Capture the cell that displays the provided text and extract its [X, Y] central coordinate. 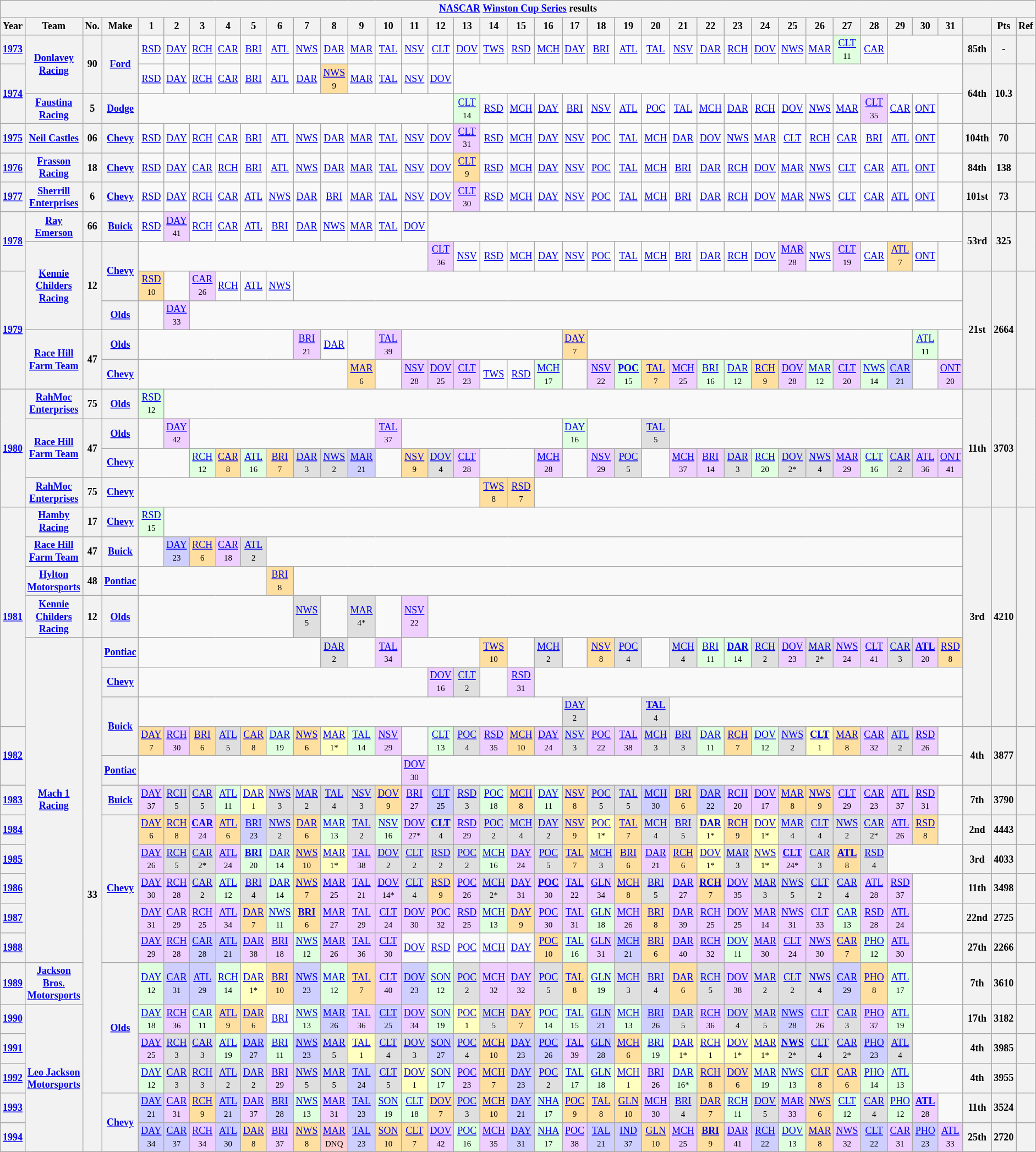
31 [951, 26]
GLN31 [601, 948]
DAR22 [710, 800]
1976 [13, 168]
NWS24 [847, 652]
CAR6 [847, 1078]
ATL20 [925, 652]
DOV11 [738, 948]
CLT23 [467, 374]
TAL1 [361, 1049]
TAL24 [361, 1078]
30 [925, 26]
NWS3 [279, 800]
CLT5 [388, 1078]
Ford [120, 64]
BRI10 [279, 983]
DOV13 [792, 1137]
Neil Castles [54, 138]
DAY33 [177, 315]
ATL26 [900, 830]
DAR8 [253, 1137]
NWS8 [307, 1137]
3 [202, 26]
29 [900, 26]
TAL37 [388, 434]
1974 [13, 94]
DOV5 [765, 1108]
DAY9 [521, 918]
1994 [13, 1137]
DAY6 [151, 830]
NWS2* [792, 1049]
DOV42 [441, 1137]
48 [92, 581]
POC3 [467, 1108]
POC18 [494, 800]
POC14 [549, 1019]
17th [977, 1019]
1983 [13, 800]
CLT1 [820, 741]
1986 [13, 888]
MAR6 [361, 374]
DOV14* [388, 888]
RSD26 [925, 741]
GLN34 [601, 888]
Jackson Bros. Motorsports [54, 983]
84th [977, 168]
NWS12 [307, 948]
RSD28 [874, 918]
POC1 [467, 1019]
CLT33 [820, 918]
CLT12 [847, 1108]
27th [977, 948]
Leo Jackson Motorsports [54, 1078]
3524 [1004, 1108]
CLT18 [414, 1108]
1981 [13, 617]
GLN21 [601, 1019]
CAR28 [202, 948]
CLT11 [847, 50]
2664 [1004, 330]
53rd [977, 241]
1991 [13, 1049]
1979 [13, 330]
DOV2 [388, 859]
SON27 [441, 1049]
CLT36 [441, 256]
CAR37 [177, 1137]
CLT31 [467, 138]
DAY29 [151, 948]
DAY18 [151, 1019]
CAR32 [874, 741]
PHO37 [874, 1019]
TAL15 [575, 1019]
DAR16* [683, 1078]
Ref [1026, 26]
POC10 [549, 948]
MCH7 [494, 1078]
3610 [1004, 983]
DAY30 [151, 888]
ATL7 [900, 256]
RSD29 [467, 830]
RSD37 [900, 888]
MCH37 [683, 463]
1988 [13, 948]
Year [13, 26]
MAR31 [334, 1108]
1992 [13, 1078]
NWS32 [847, 1137]
25th [977, 1137]
NWS7 [307, 888]
DOV9 [388, 800]
CLT40 [388, 983]
10 [388, 26]
DAY16 [575, 434]
RCH2 [765, 652]
BRI7 [279, 463]
10.3 [1004, 94]
ATL4 [900, 1049]
ONT41 [951, 463]
MAR14 [765, 918]
ATL34 [228, 918]
Frasson Racing [54, 168]
NWS14 [874, 374]
3703 [1004, 448]
MAR19 [765, 1078]
MAR33 [792, 1108]
1993 [13, 1108]
ATL5 [228, 741]
DAR11 [710, 741]
1975 [13, 138]
85th [977, 50]
3498 [1004, 888]
25 [792, 26]
DAR21 [656, 859]
4210 [1004, 617]
DAR40 [683, 948]
1973 [13, 50]
BRI3 [683, 741]
2 [177, 26]
70 [1004, 138]
DOV28 [792, 374]
DAY11 [549, 800]
POC23 [467, 1078]
MCH17 [549, 374]
TAL14 [361, 741]
DAY37 [151, 800]
RSD35 [494, 741]
4033 [1004, 859]
NASCAR Winston Cup Series results [518, 9]
RCH1 [710, 1049]
CLT13 [441, 741]
SON12 [441, 983]
MCH32 [494, 983]
CLT35 [874, 108]
CLT19 [847, 256]
BRI29 [279, 1078]
RCH14 [228, 983]
138 [1004, 168]
DAR41 [738, 1137]
Team [54, 26]
2nd [977, 830]
POC32 [441, 918]
- [1004, 50]
MAR13 [334, 830]
7 [307, 26]
16 [549, 26]
101st [977, 197]
1978 [13, 241]
CLT29 [847, 800]
MCH16 [494, 859]
DAR5 [683, 1019]
3955 [1004, 1078]
BRI18 [279, 948]
RSD9 [441, 888]
NWS28 [792, 1019]
POC38 [575, 1137]
Hylton Motorsports [54, 581]
MCH5 [494, 1019]
RCH12 [202, 463]
2266 [1004, 948]
MAR2* [820, 652]
CLT41 [874, 652]
BRI14 [710, 463]
RSD25 [467, 918]
SON10 [388, 1137]
22 [710, 26]
1987 [13, 918]
27 [847, 26]
TAL17 [575, 1078]
ATL12 [228, 888]
PHO8 [874, 983]
RCH30 [177, 741]
CAR7 [847, 948]
2720 [1004, 1137]
Donlavey Racing [54, 64]
RSD12 [151, 404]
CAR18 [228, 552]
NWS10 [307, 859]
MCH2* [494, 888]
MAR27 [334, 918]
MAR21 [361, 463]
MAR28 [792, 256]
NSV16 [388, 830]
104th [977, 138]
POC16 [467, 1137]
PHO14 [874, 1078]
BRI27 [414, 800]
13 [467, 26]
15 [521, 26]
RSD2 [441, 859]
MCH1 [628, 1078]
MCH28 [549, 463]
DAY41 [177, 227]
TWS8 [494, 492]
28 [874, 26]
BRI28 [279, 1108]
DOV2* [792, 463]
CLT28 [467, 463]
CAR11 [202, 1019]
Pts [1004, 26]
DAR1 [253, 800]
1982 [13, 756]
RSD7 [521, 492]
TAL31 [575, 918]
64th [977, 94]
BRI16 [710, 374]
CLT20 [847, 374]
NSV28 [414, 374]
BRI21 [307, 345]
06 [92, 138]
Faustina Racing [54, 108]
Mach 1 Racing [54, 800]
DOV35 [738, 888]
Ray Emerson [54, 227]
MAR29 [847, 463]
CLT7 [414, 1137]
1980 [13, 448]
RSD3 [467, 800]
NWS11 [279, 918]
TAL2 [361, 830]
CLT9 [467, 168]
DOV12 [765, 741]
2725 [1004, 918]
TAL34 [388, 652]
Make [120, 26]
MCH6 [628, 1049]
BRI19 [656, 1049]
4443 [1004, 830]
MCH35 [494, 1137]
BRI20 [253, 859]
CLT26 [820, 1019]
MAR4* [361, 617]
Hamby Racing [54, 522]
9 [361, 26]
Sherrill Enterprises [54, 197]
22nd [977, 918]
CLT8 [820, 1078]
20 [656, 26]
CAR21 [900, 374]
POC22 [601, 741]
19 [628, 26]
RSD4 [874, 859]
Dodge [120, 108]
RCH11 [738, 1108]
1989 [13, 983]
DAR39 [683, 918]
DAR38 [253, 948]
DOV17 [765, 800]
ATL16 [253, 463]
DAR37 [253, 1108]
1 [151, 26]
RSD15 [151, 522]
21st [977, 330]
CAR24 [202, 830]
POC9 [575, 1108]
DAY26 [151, 859]
MARDNQ [334, 1137]
NWS30 [820, 948]
BRI37 [279, 1137]
3790 [1004, 800]
DAR12 [738, 374]
DOV27* [414, 830]
CLT14 [467, 108]
SON17 [441, 1078]
CAR5 [202, 800]
ATL6 [228, 830]
23 [738, 26]
TAL29 [361, 918]
3877 [1004, 756]
325 [1004, 241]
73 [1004, 197]
DAY25 [151, 1049]
DAY32 [521, 983]
DOV1 [414, 1078]
RCH22 [765, 1137]
3985 [1004, 1049]
MAR25 [334, 888]
ATL29 [202, 983]
NWS1* [765, 859]
1990 [13, 1019]
TAL16 [575, 948]
GLN28 [601, 1049]
CAR13 [847, 918]
MCH21 [628, 948]
CLT16 [874, 463]
RCH34 [202, 1137]
MCH26 [628, 918]
ATL9 [228, 1019]
POC15 [628, 374]
ATL37 [900, 800]
RCH32 [710, 948]
No. [92, 26]
26 [820, 26]
DOV38 [738, 983]
90 [92, 64]
1985 [13, 859]
ATL8 [847, 859]
BRI9 [710, 1137]
DOV34 [414, 1019]
24 [765, 26]
CLT24* [792, 859]
ATL13 [900, 1078]
ATL17 [900, 983]
TAL22 [575, 888]
GLN19 [601, 983]
TWS10 [494, 652]
3182 [1004, 1019]
66 [92, 227]
1977 [13, 197]
BRI23 [253, 830]
CLT22 [874, 1137]
NWS31 [792, 918]
RSD10 [151, 286]
ONT20 [951, 374]
DAR19 [279, 741]
ATL33 [951, 1137]
POC1* [601, 830]
14 [494, 26]
MCH2 [549, 652]
ATL36 [925, 463]
21 [683, 26]
33 [92, 895]
DOV16 [441, 682]
DOV6 [738, 1078]
1984 [13, 830]
DOV7 [441, 1108]
8 [334, 26]
IND37 [628, 1137]
DAY34 [151, 1137]
DOV3 [414, 1049]
MAR30 [765, 948]
11 [414, 26]
CAR23 [874, 800]
4 [228, 26]
DAY42 [177, 434]
CAR26 [202, 286]
MAR4 [792, 830]
